Extract the [x, y] coordinate from the center of the cell holding the provided text.  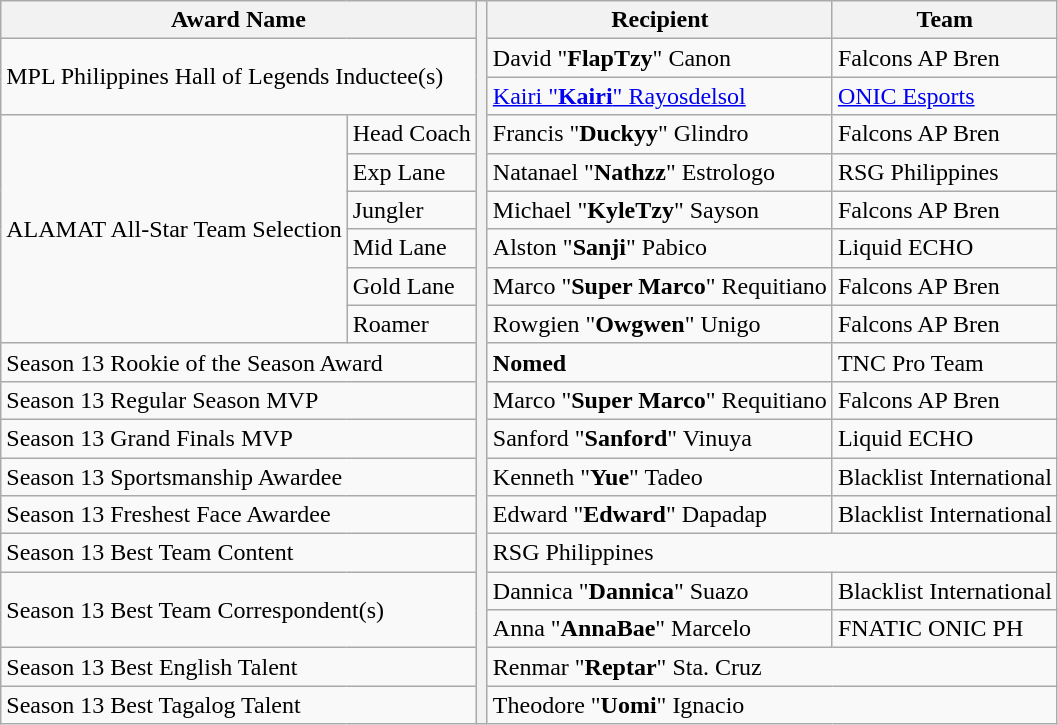
Kairi "Kairi" Rayosdelsol [660, 96]
TNC Pro Team [944, 362]
ONIC Esports [944, 96]
Michael "KyleTzy" Sayson [660, 210]
FNATIC ONIC PH [944, 629]
Alston "Sanji" Pabico [660, 248]
Season 13 Freshest Face Awardee [238, 515]
Natanael "Nathzz" Estrologo [660, 172]
Edward "Edward" Dapadap [660, 515]
Award Name [238, 20]
Season 13 Regular Season MVP [238, 400]
Gold Lane [412, 286]
Season 13 Best English Talent [238, 667]
Francis "Duckyy" Glindro [660, 134]
ALAMAT All-Star Team Selection [174, 229]
MPL Philippines Hall of Legends Inductee(s) [238, 77]
Jungler [412, 210]
Season 13 Sportsmanship Awardee [238, 477]
Roamer [412, 324]
Theodore "Uomi" Ignacio [772, 705]
Season 13 Best Tagalog Talent [238, 705]
Mid Lane [412, 248]
Season 13 Best Team Correspondent(s) [238, 610]
Anna "AnnaBae" Marcelo [660, 629]
Nomed [660, 362]
Season 13 Rookie of the Season Award [238, 362]
Team [944, 20]
Exp Lane [412, 172]
Season 13 Best Team Content [238, 553]
Renmar "Reptar" Sta. Cruz [772, 667]
Recipient [660, 20]
David "FlapTzy" Canon [660, 58]
Rowgien "Owgwen" Unigo [660, 324]
Season 13 Grand Finals MVP [238, 438]
Dannica "Dannica" Suazo [660, 591]
Head Coach [412, 134]
Sanford "Sanford" Vinuya [660, 438]
Kenneth "Yue" Tadeo [660, 477]
